Find where the given text appears and provide that cell's center as [X, Y] coordinate. 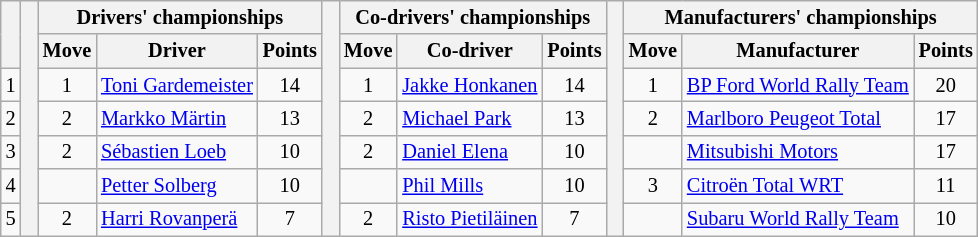
Risto Pietiläinen [470, 219]
Petter Solberg [177, 186]
Drivers' championships [180, 17]
Co-driver [470, 51]
Marlboro Peugeot Total [798, 118]
Jakke Honkanen [470, 85]
Phil Mills [470, 186]
Toni Gardemeister [177, 85]
Manufacturer [798, 51]
Markko Märtin [177, 118]
Manufacturers' championships [801, 17]
Mitsubishi Motors [798, 152]
4 [11, 186]
5 [11, 219]
Subaru World Rally Team [798, 219]
Citroën Total WRT [798, 186]
Daniel Elena [470, 152]
Sébastien Loeb [177, 152]
Harri Rovanperä [177, 219]
Co-drivers' championships [472, 17]
11 [946, 186]
Michael Park [470, 118]
BP Ford World Rally Team [798, 85]
20 [946, 85]
Driver [177, 51]
